Identify which cell holds the provided text, then report its [X, Y] central coordinate. 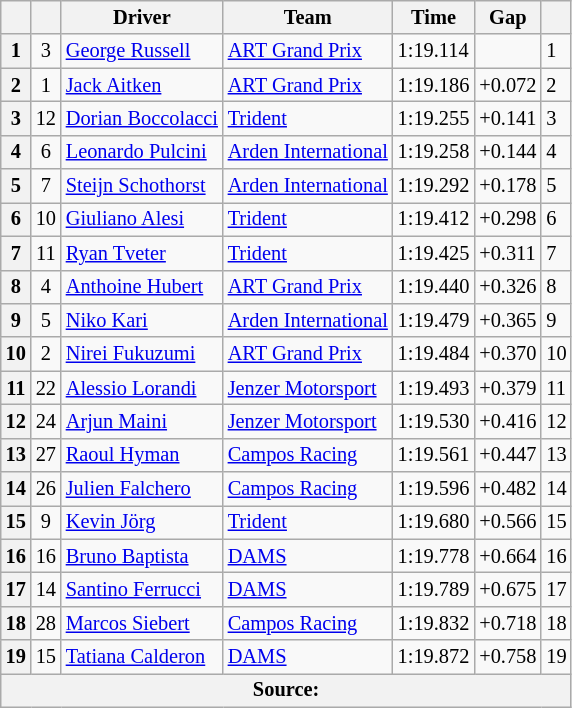
+0.566 [508, 522]
+0.675 [508, 589]
Gap [508, 17]
+0.144 [508, 152]
28 [46, 623]
1:19.412 [434, 219]
24 [46, 421]
+0.311 [508, 253]
1:19.778 [434, 556]
1:19.186 [434, 85]
1:19.596 [434, 489]
Arjun Maini [142, 421]
+0.379 [508, 388]
Steijn Schothorst [142, 186]
1:19.255 [434, 118]
George Russell [142, 51]
1:19.484 [434, 354]
22 [46, 388]
Team [308, 17]
Kevin Jörg [142, 522]
Ryan Tveter [142, 253]
Source: [286, 690]
Dorian Boccolacci [142, 118]
Nirei Fukuzumi [142, 354]
Leonardo Pulcini [142, 152]
1:19.561 [434, 455]
1:19.832 [434, 623]
1:19.530 [434, 421]
1:19.680 [434, 522]
27 [46, 455]
+0.718 [508, 623]
+0.447 [508, 455]
1:19.114 [434, 51]
26 [46, 489]
Jack Aitken [142, 85]
1:19.258 [434, 152]
+0.298 [508, 219]
Raoul Hyman [142, 455]
+0.482 [508, 489]
Alessio Lorandi [142, 388]
+0.664 [508, 556]
Julien Falchero [142, 489]
Santino Ferrucci [142, 589]
Niko Kari [142, 320]
1:19.872 [434, 657]
+0.416 [508, 421]
+0.178 [508, 186]
1:19.493 [434, 388]
1:19.440 [434, 287]
+0.365 [508, 320]
Anthoine Hubert [142, 287]
+0.072 [508, 85]
Driver [142, 17]
+0.758 [508, 657]
1:19.425 [434, 253]
1:19.789 [434, 589]
+0.141 [508, 118]
1:19.292 [434, 186]
Tatiana Calderon [142, 657]
+0.370 [508, 354]
1:19.479 [434, 320]
Giuliano Alesi [142, 219]
+0.326 [508, 287]
Time [434, 17]
Marcos Siebert [142, 623]
Bruno Baptista [142, 556]
